Identify which cell holds the provided text, then report its [x, y] central coordinate. 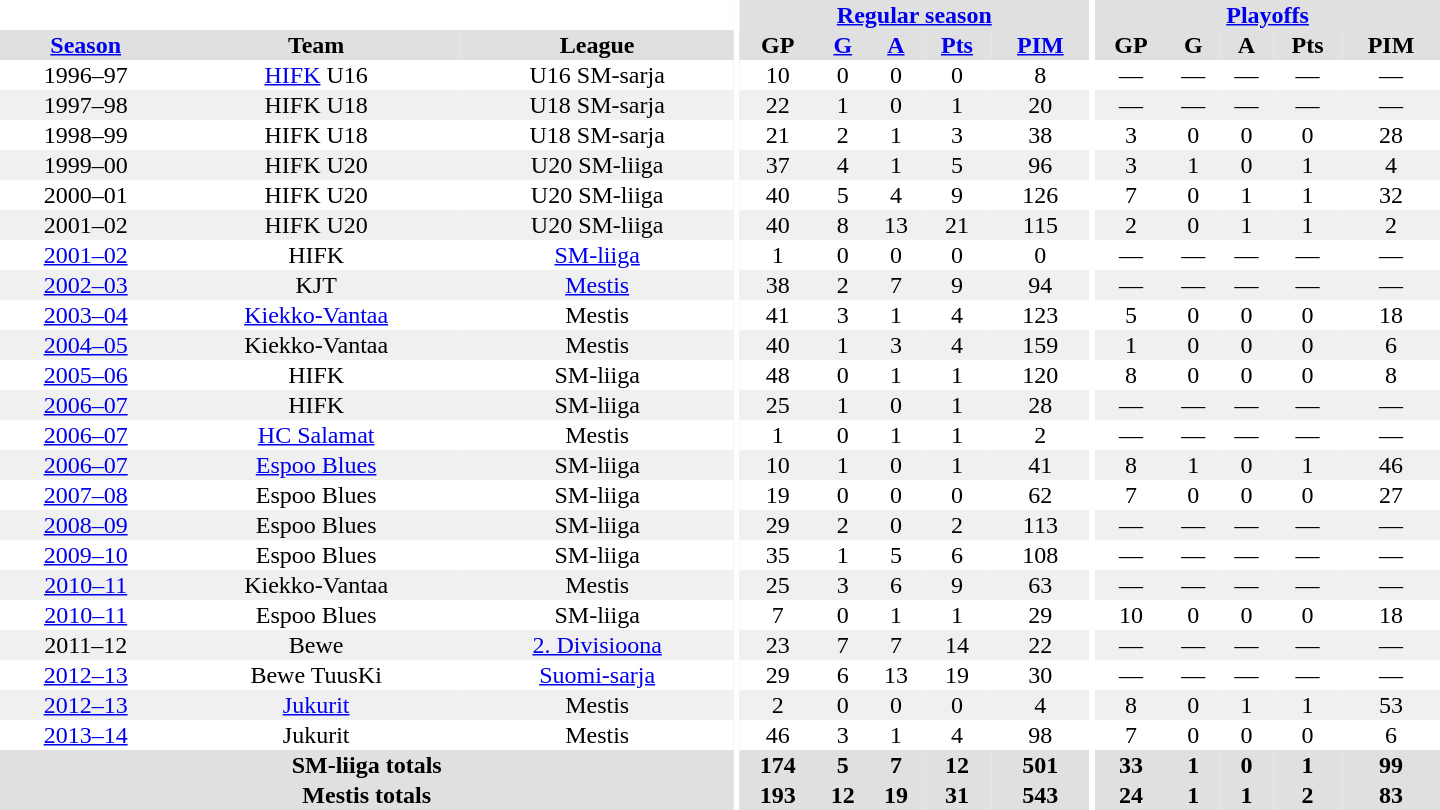
174 [778, 765]
159 [1040, 345]
98 [1040, 735]
2009–10 [86, 555]
Mestis totals [366, 795]
99 [1391, 765]
2004–05 [86, 345]
24 [1131, 795]
48 [778, 375]
1997–98 [86, 105]
33 [1131, 765]
Season [86, 45]
501 [1040, 765]
2011–12 [86, 645]
31 [956, 795]
53 [1391, 705]
Bewe [316, 645]
96 [1040, 165]
193 [778, 795]
108 [1040, 555]
KJT [316, 285]
2002–03 [86, 285]
20 [1040, 105]
30 [1040, 675]
1999–00 [86, 165]
23 [778, 645]
1996–97 [86, 75]
94 [1040, 285]
126 [1040, 195]
Playoffs [1268, 15]
U16 SM-sarja [598, 75]
Regular season [914, 15]
SM-liiga totals [366, 765]
113 [1040, 525]
2008–09 [86, 525]
37 [778, 165]
62 [1040, 495]
63 [1040, 585]
League [598, 45]
32 [1391, 195]
14 [956, 645]
Suomi-sarja [598, 675]
120 [1040, 375]
HIFK U16 [316, 75]
2000–01 [86, 195]
2005–06 [86, 375]
Team [316, 45]
2. Divisioona [598, 645]
2013–14 [86, 735]
1998–99 [86, 135]
35 [778, 555]
83 [1391, 795]
Bewe TuusKi [316, 675]
2003–04 [86, 315]
115 [1040, 225]
123 [1040, 315]
27 [1391, 495]
HC Salamat [316, 435]
2007–08 [86, 495]
543 [1040, 795]
